Return the (x, y) coordinate for the center point of the cell that contains the specified text.  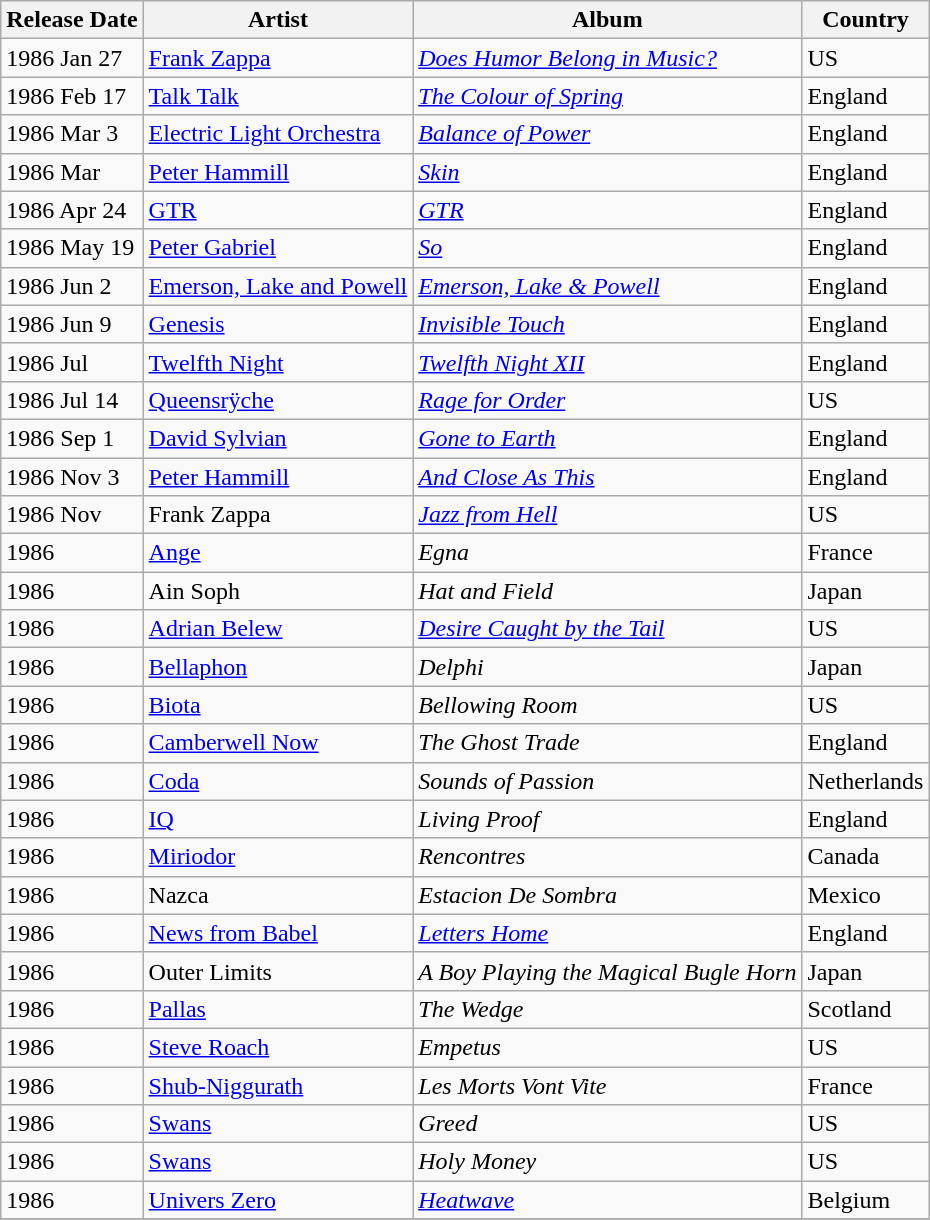
The Wedge (608, 1009)
1986 Jun 2 (72, 286)
Album (608, 20)
Scotland (866, 1009)
Ain Soph (278, 591)
Queensrÿche (278, 400)
The Colour of Spring (608, 96)
1986 Jan 27 (72, 58)
1986 Jun 9 (72, 324)
1986 May 19 (72, 248)
Release Date (72, 20)
Bellowing Room (608, 705)
Skin (608, 172)
Emerson, Lake and Powell (278, 286)
David Sylvian (278, 438)
Desire Caught by the Tail (608, 629)
1986 Nov 3 (72, 477)
Netherlands (866, 781)
A Boy Playing the Magical Bugle Horn (608, 971)
Twelfth Night (278, 362)
Heatwave (608, 1200)
Empetus (608, 1047)
Ange (278, 553)
So (608, 248)
Nazca (278, 895)
Genesis (278, 324)
News from Babel (278, 933)
Sounds of Passion (608, 781)
The Ghost Trade (608, 743)
Les Morts Vont Vite (608, 1085)
Pallas (278, 1009)
Holy Money (608, 1162)
Emerson, Lake & Powell (608, 286)
Living Proof (608, 819)
Does Humor Belong in Music? (608, 58)
IQ (278, 819)
1986 Feb 17 (72, 96)
Twelfth Night XII (608, 362)
Belgium (866, 1200)
Greed (608, 1124)
Univers Zero (278, 1200)
Egna (608, 553)
1986 Apr 24 (72, 210)
Mexico (866, 895)
And Close As This (608, 477)
Steve Roach (278, 1047)
Hat and Field (608, 591)
Adrian Belew (278, 629)
Coda (278, 781)
Peter Gabriel (278, 248)
1986 Sep 1 (72, 438)
1986 Nov (72, 515)
Electric Light Orchestra (278, 134)
Artist (278, 20)
Camberwell Now (278, 743)
Bellaphon (278, 667)
Jazz from Hell (608, 515)
Talk Talk (278, 96)
Estacion De Sombra (608, 895)
Shub-Niggurath (278, 1085)
1986 Jul (72, 362)
Rage for Order (608, 400)
Biota (278, 705)
Balance of Power (608, 134)
1986 Jul 14 (72, 400)
Invisible Touch (608, 324)
Rencontres (608, 857)
Canada (866, 857)
1986 Mar (72, 172)
1986 Mar 3 (72, 134)
Delphi (608, 667)
Outer Limits (278, 971)
Country (866, 20)
Miriodor (278, 857)
Gone to Earth (608, 438)
Letters Home (608, 933)
